Pinpoint the cell where the given text exists, returning its (x, y) midpoint coordinate. 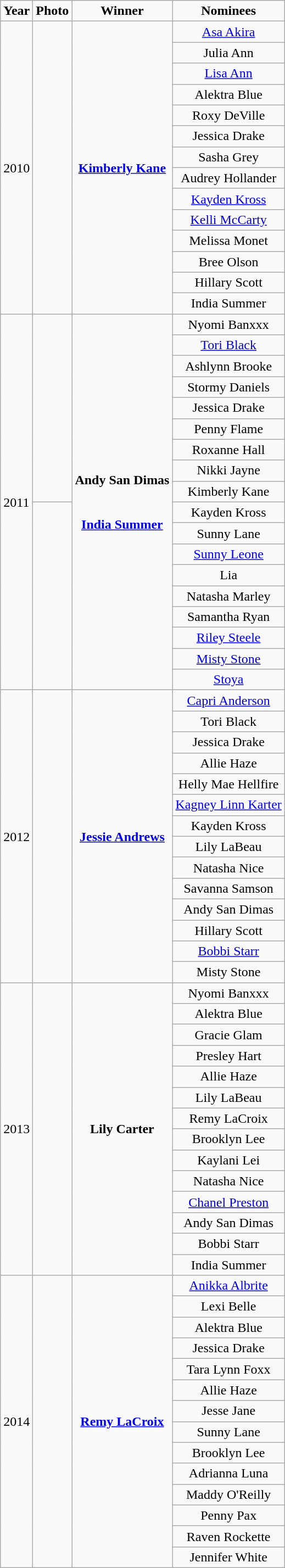
Andy San DimasIndia Summer (122, 502)
Stormy Daniels (228, 387)
Lexi Belle (228, 1307)
Maddy O'Reilly (228, 1494)
Asa Akira (228, 32)
Lia (228, 575)
Tara Lynn Foxx (228, 1369)
Jessie Andrews (122, 837)
Nominees (228, 11)
Natasha Marley (228, 596)
Chanel Preston (228, 1202)
Kaylani Lei (228, 1160)
Kagney Linn Karter (228, 805)
Melissa Monet (228, 240)
Presley Hart (228, 1056)
Bree Olson (228, 262)
2011 (16, 502)
Year (16, 11)
Savanna Samson (228, 888)
Lily Carter (122, 1129)
Julia Ann (228, 53)
Penny Pax (228, 1515)
Roxanne Hall (228, 450)
Audrey Hollander (228, 178)
Anikka Albrite (228, 1286)
2012 (16, 837)
Samantha Ryan (228, 617)
Jesse Jane (228, 1411)
Lisa Ann (228, 74)
Kelli McCarty (228, 220)
Winner (122, 11)
Gracie Glam (228, 1035)
Riley Steele (228, 638)
2014 (16, 1422)
Capri Anderson (228, 701)
Jennifer White (228, 1557)
Raven Rockette (228, 1536)
Roxy DeVille (228, 115)
2010 (16, 168)
Ashlynn Brooke (228, 366)
2013 (16, 1129)
Penny Flame (228, 429)
Stoya (228, 680)
Photo (53, 11)
Sunny Leone (228, 554)
Helly Mae Hellfire (228, 784)
Adrianna Luna (228, 1474)
Sasha Grey (228, 157)
Nikki Jayne (228, 471)
